Output the [x, y] coordinate of the center of the cell containing the given text.  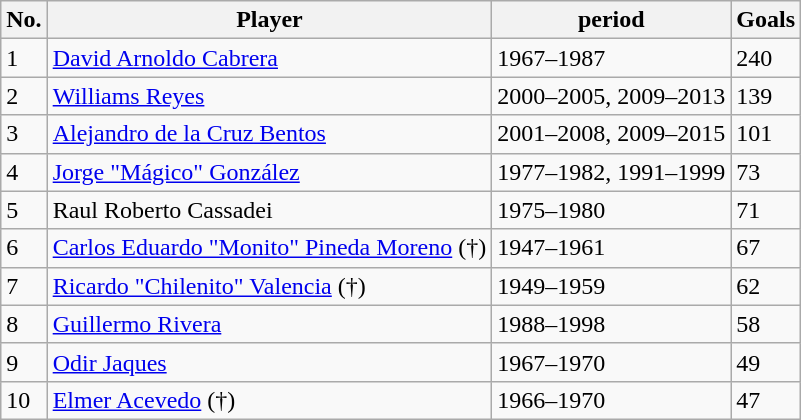
6 [24, 248]
1988–1998 [612, 324]
Alejandro de la Cruz Bentos [270, 134]
1975–1980 [612, 210]
62 [766, 286]
1947–1961 [612, 248]
Carlos Eduardo "Monito" Pineda Moreno (†) [270, 248]
Player [270, 20]
Jorge "Mágico" González [270, 172]
No. [24, 20]
4 [24, 172]
Raul Roberto Cassadei [270, 210]
10 [24, 400]
5 [24, 210]
Guillermo Rivera [270, 324]
Elmer Acevedo (†) [270, 400]
1 [24, 58]
2001–2008, 2009–2015 [612, 134]
Ricardo "Chilenito" Valencia (†) [270, 286]
1949–1959 [612, 286]
1966–1970 [612, 400]
1977–1982, 1991–1999 [612, 172]
David Arnoldo Cabrera [270, 58]
49 [766, 362]
73 [766, 172]
8 [24, 324]
7 [24, 286]
67 [766, 248]
58 [766, 324]
Goals [766, 20]
139 [766, 96]
3 [24, 134]
period [612, 20]
2 [24, 96]
101 [766, 134]
9 [24, 362]
71 [766, 210]
2000–2005, 2009–2013 [612, 96]
47 [766, 400]
1967–1970 [612, 362]
240 [766, 58]
1967–1987 [612, 58]
Odir Jaques [270, 362]
Williams Reyes [270, 96]
